Output the (X, Y) coordinate of the center of the cell containing the given text.  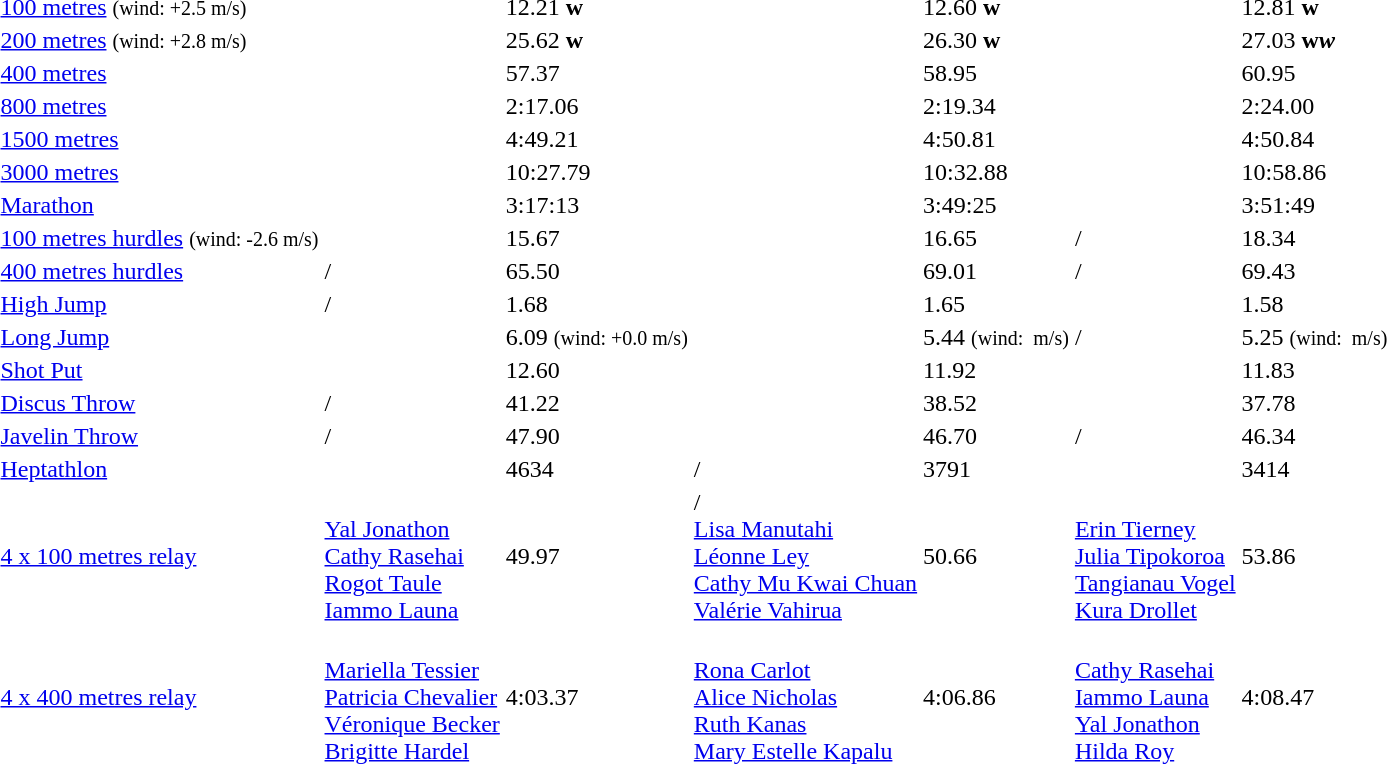
47.90 (596, 436)
15.67 (596, 238)
11.92 (996, 370)
50.66 (996, 556)
65.50 (596, 271)
3:17:13 (596, 205)
49.97 (596, 556)
58.95 (996, 73)
57.37 (596, 73)
2:17.06 (596, 106)
6.09 (wind: +0.0 m/s) (596, 337)
3:49:25 (996, 205)
4:50.81 (996, 139)
46.70 (996, 436)
26.30 w (996, 40)
38.52 (996, 403)
69.01 (996, 271)
4634 (596, 469)
Erin Tierney Julia Tipokoroa Tangianau Vogel Kura Drollet (1155, 556)
10:32.88 (996, 172)
12.60 (596, 370)
41.22 (596, 403)
16.65 (996, 238)
/ Lisa Manutahi Léonne Ley Cathy Mu Kwai Chuan Valérie Vahirua (805, 556)
3791 (996, 469)
5.44 (wind: m/s) (996, 337)
25.62 w (596, 40)
2:19.34 (996, 106)
Yal Jonathon Cathy Rasehai Rogot Taule Iammo Launa (412, 556)
10:27.79 (596, 172)
1.68 (596, 304)
1.65 (996, 304)
4:49.21 (596, 139)
